Return (X, Y) of the center of cell containing provided text 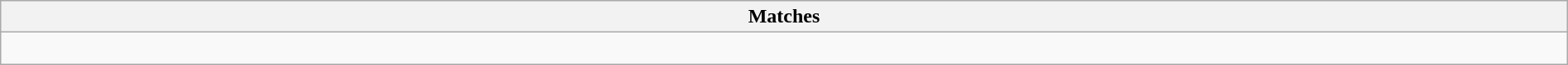
Matches (784, 17)
